Search for the cell housing the specified text and yield its (x, y) center coordinate. 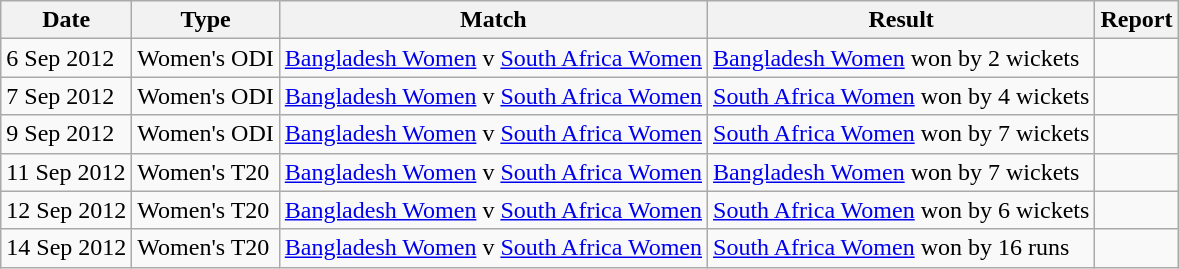
12 Sep 2012 (66, 210)
9 Sep 2012 (66, 134)
7 Sep 2012 (66, 96)
Match (493, 20)
Bangladesh Women won by 2 wickets (902, 58)
South Africa Women won by 7 wickets (902, 134)
Report (1136, 20)
14 Sep 2012 (66, 248)
South Africa Women won by 4 wickets (902, 96)
South Africa Women won by 6 wickets (902, 210)
Date (66, 20)
Result (902, 20)
Type (206, 20)
6 Sep 2012 (66, 58)
11 Sep 2012 (66, 172)
South Africa Women won by 16 runs (902, 248)
Bangladesh Women won by 7 wickets (902, 172)
